Detect which cell encompasses the target text, then output its (X, Y) center coordinate. 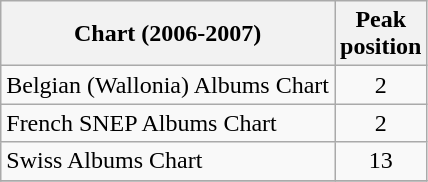
French SNEP Albums Chart (168, 123)
Chart (2006-2007) (168, 34)
Belgian (Wallonia) Albums Chart (168, 85)
Peakposition (380, 34)
Swiss Albums Chart (168, 161)
13 (380, 161)
